Provide the [x, y] coordinate of the cell's center where the given text is located.  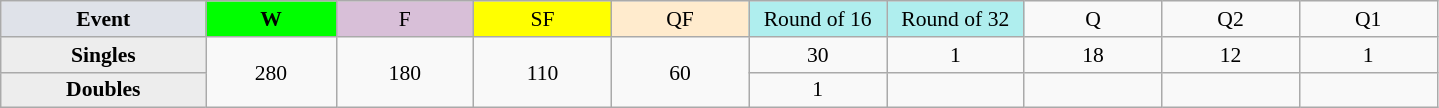
Q2 [1231, 19]
Q1 [1368, 19]
18 [1093, 55]
Q [1093, 19]
W [271, 19]
SF [543, 19]
180 [405, 72]
60 [680, 72]
110 [543, 72]
Doubles [104, 90]
QF [680, 19]
12 [1231, 55]
30 [818, 55]
F [405, 19]
Event [104, 19]
Round of 32 [955, 19]
Round of 16 [818, 19]
Singles [104, 55]
280 [271, 72]
